Determine the (X, Y) coordinate at the center of the cell enclosing the given text.  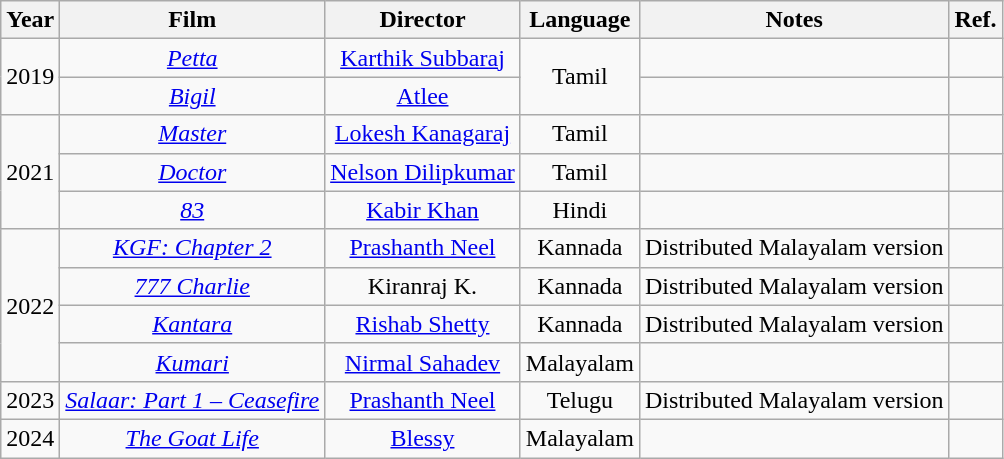
2021 (30, 172)
Kantara (192, 324)
777 Charlie (192, 286)
Petta (192, 58)
Film (192, 20)
Hindi (580, 210)
Language (580, 20)
Lokesh Kanagaraj (423, 134)
Nirmal Sahadev (423, 362)
Ref. (976, 20)
2019 (30, 77)
Kabir Khan (423, 210)
2023 (30, 400)
Salaar: Part 1 – Ceasefire (192, 400)
Bigil (192, 96)
Director (423, 20)
83 (192, 210)
The Goat Life (192, 438)
Master (192, 134)
Kiranraj K. (423, 286)
Atlee (423, 96)
Year (30, 20)
Doctor (192, 172)
Rishab Shetty (423, 324)
Blessy (423, 438)
Karthik Subbaraj (423, 58)
2024 (30, 438)
Kumari (192, 362)
Nelson Dilipkumar (423, 172)
KGF: Chapter 2 (192, 248)
Telugu (580, 400)
2022 (30, 305)
Notes (794, 20)
